Scan for the cell matching the given text and deliver its [X, Y] coordinate at center. 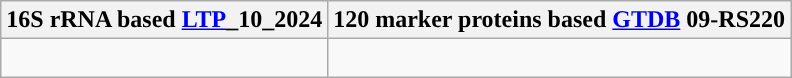
120 marker proteins based GTDB 09-RS220 [560, 20]
16S rRNA based LTP_10_2024 [164, 20]
